Scan for the cell matching the given text and deliver its (x, y) coordinate at center. 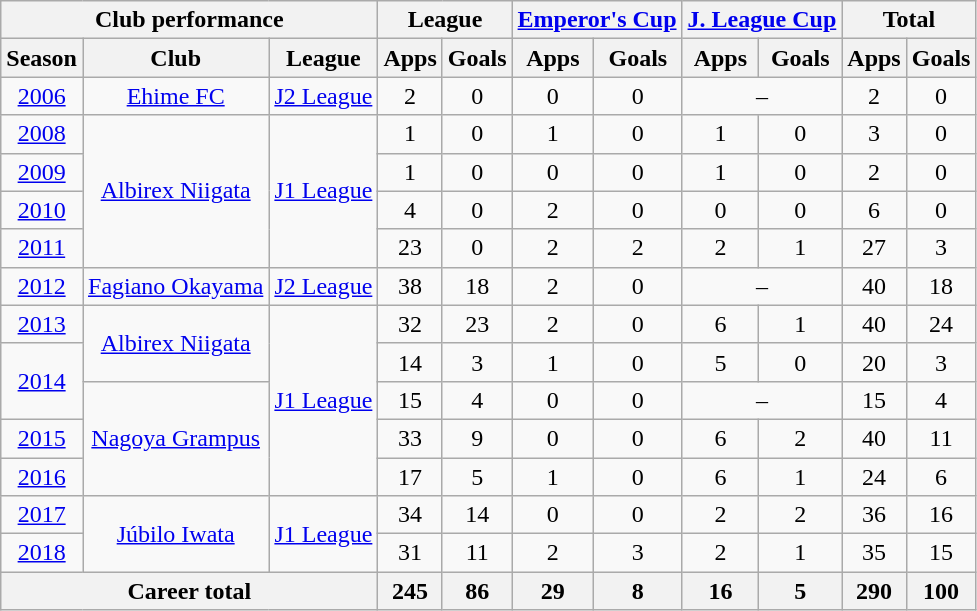
Júbilo Iwata (175, 534)
31 (410, 553)
2014 (42, 381)
Emperor's Cup (597, 20)
2011 (42, 248)
2017 (42, 515)
Total (909, 20)
38 (410, 286)
2012 (42, 286)
2018 (42, 553)
100 (941, 591)
2013 (42, 324)
Club (175, 58)
32 (410, 324)
36 (874, 515)
33 (410, 438)
29 (553, 591)
J. League Cup (762, 20)
20 (874, 362)
Season (42, 58)
2009 (42, 172)
34 (410, 515)
27 (874, 248)
86 (477, 591)
35 (874, 553)
Nagoya Grampus (175, 438)
Ehime FC (175, 96)
2008 (42, 134)
Career total (190, 591)
Fagiano Okayama (175, 286)
2016 (42, 477)
290 (874, 591)
9 (477, 438)
8 (638, 591)
2010 (42, 210)
245 (410, 591)
17 (410, 477)
Club performance (190, 20)
2006 (42, 96)
2015 (42, 438)
